Extract the [X, Y] coordinate from the center of the cell holding the provided text.  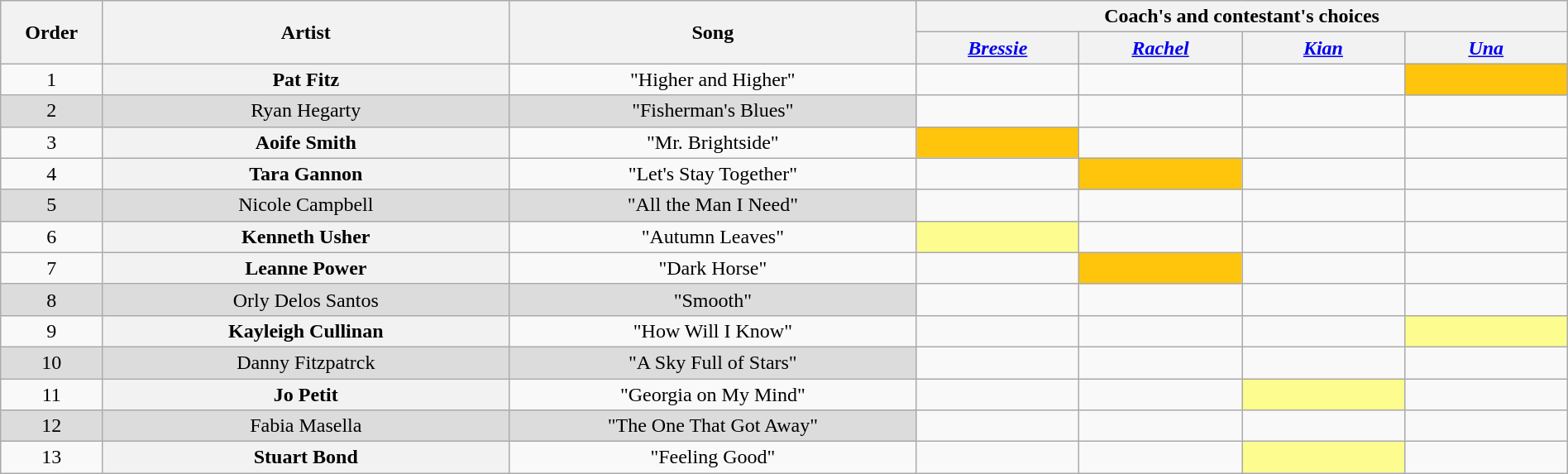
"How Will I Know" [713, 331]
Song [713, 32]
Coach's and contestant's choices [1242, 17]
Rachel [1161, 48]
1 [51, 79]
"Autumn Leaves" [713, 237]
"A Sky Full of Stars" [713, 362]
Jo Petit [306, 395]
Kenneth Usher [306, 237]
Artist [306, 32]
Aoife Smith [306, 142]
"Georgia on My Mind" [713, 395]
Kayleigh Cullinan [306, 331]
"Let's Stay Together" [713, 174]
"The One That Got Away" [713, 426]
11 [51, 395]
"Fisherman's Blues" [713, 111]
Bressie [997, 48]
"Higher and Higher" [713, 79]
12 [51, 426]
Danny Fitzpatrck [306, 362]
"Feeling Good" [713, 457]
Kian [1323, 48]
Tara Gannon [306, 174]
"All the Man I Need" [713, 205]
Order [51, 32]
"Dark Horse" [713, 268]
Fabia Masella [306, 426]
Ryan Hegarty [306, 111]
5 [51, 205]
Leanne Power [306, 268]
8 [51, 299]
4 [51, 174]
3 [51, 142]
10 [51, 362]
Nicole Campbell [306, 205]
Una [1485, 48]
"Mr. Brightside" [713, 142]
2 [51, 111]
Stuart Bond [306, 457]
9 [51, 331]
Pat Fitz [306, 79]
13 [51, 457]
7 [51, 268]
"Smooth" [713, 299]
6 [51, 237]
Orly Delos Santos [306, 299]
